Output the (X, Y) coordinate of the center of the cell containing the given text.  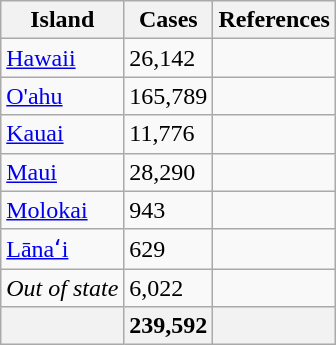
11,776 (168, 134)
28,290 (168, 172)
165,789 (168, 96)
Out of state (62, 288)
Cases (168, 20)
629 (168, 249)
Lānaʻi (62, 249)
References (274, 20)
Hawaii (62, 58)
6,022 (168, 288)
943 (168, 210)
O'ahu (62, 96)
Maui (62, 172)
239,592 (168, 326)
Molokai (62, 210)
26,142 (168, 58)
Island (62, 20)
Kauai (62, 134)
